From the cell containing the given text, extract its center point as [X, Y] coordinate. 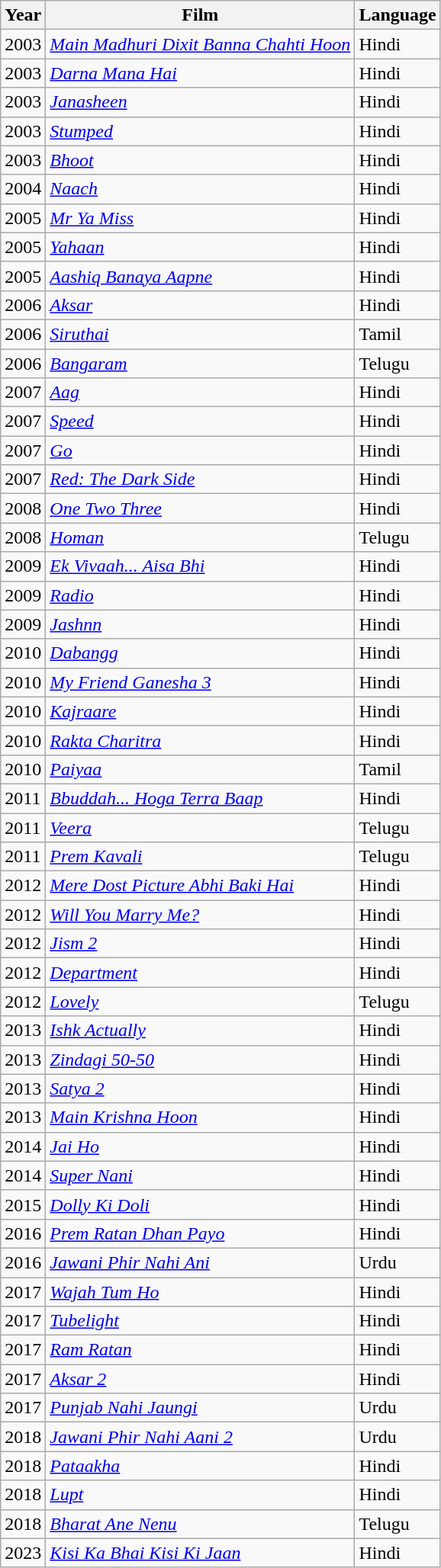
Jawani Phir Nahi Ani [200, 1262]
Siruthai [200, 334]
Main Krishna Hoon [200, 1117]
Naach [200, 189]
Language [398, 15]
Dolly Ki Doli [200, 1204]
One Two Three [200, 508]
2023 [23, 1553]
Jism 2 [200, 944]
Punjab Nahi Jaungi [200, 1408]
Tubelight [200, 1321]
Yahaan [200, 247]
Rakta Charitra [200, 740]
Department [200, 973]
Kisi Ka Bhai Kisi Ki Jaan [200, 1553]
Aashiq Banaya Aapne [200, 276]
Jai Ho [200, 1146]
Bharat Ane Nenu [200, 1524]
Aksar [200, 305]
Mr Ya Miss [200, 218]
Jawani Phir Nahi Aani 2 [200, 1437]
Prem Ratan Dhan Payo [200, 1233]
Ram Ratan [200, 1350]
Bhoot [200, 160]
Wajah Tum Ho [200, 1292]
Bbuddah... Hoga Terra Baap [200, 798]
Red: The Dark Side [200, 479]
Radio [200, 595]
Dabangg [200, 653]
Main Madhuri Dixit Banna Chahti Hoon [200, 44]
Super Nani [200, 1175]
2015 [23, 1204]
Stumped [200, 131]
Film [200, 15]
2004 [23, 189]
Ek Vivaah... Aisa Bhi [200, 566]
Aksar 2 [200, 1379]
Prem Kavali [200, 857]
Zindagi 50-50 [200, 1060]
Darna Mana Hai [200, 73]
Homan [200, 537]
Pataakha [200, 1466]
Paiyaa [200, 769]
Janasheen [200, 102]
Speed [200, 422]
Kajraare [200, 711]
Will You Marry Me? [200, 915]
Aag [200, 393]
Year [23, 15]
Satya 2 [200, 1089]
Jashnn [200, 624]
My Friend Ganesha 3 [200, 682]
Lovely [200, 1002]
Ishk Actually [200, 1031]
Bangaram [200, 364]
Go [200, 451]
Veera [200, 827]
Mere Dost Picture Abhi Baki Hai [200, 886]
Lupt [200, 1495]
